Scan for the cell matching the given text and deliver its [X, Y] coordinate at center. 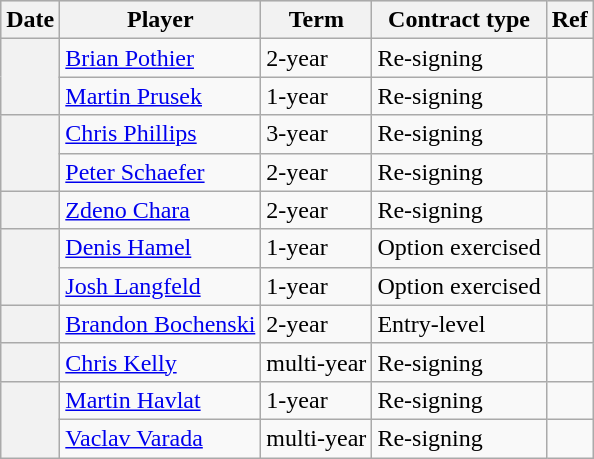
Player [160, 20]
Contract type [459, 20]
Term [316, 20]
Josh Langfeld [160, 286]
Martin Prusek [160, 96]
Entry-level [459, 324]
Chris Phillips [160, 134]
Peter Schaefer [160, 172]
Denis Hamel [160, 248]
Chris Kelly [160, 362]
Ref [570, 20]
Brian Pothier [160, 58]
Date [30, 20]
Zdeno Chara [160, 210]
3-year [316, 134]
Vaclav Varada [160, 438]
Brandon Bochenski [160, 324]
Martin Havlat [160, 400]
